Extract the (X, Y) coordinate from the center of the cell holding the provided text.  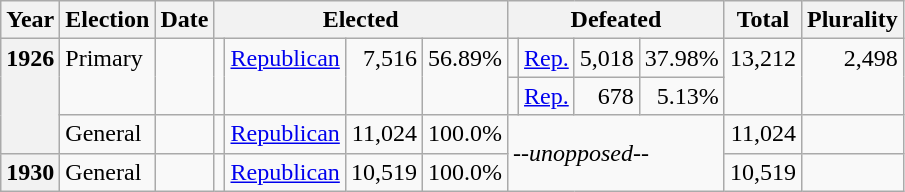
37.98% (682, 58)
1930 (30, 172)
Year (30, 20)
Primary (108, 77)
5,018 (606, 58)
7,516 (384, 77)
56.89% (464, 77)
1926 (30, 96)
Elected (361, 20)
13,212 (762, 77)
5.13% (682, 96)
--unopposed-- (616, 153)
Date (184, 20)
2,498 (852, 77)
Plurality (852, 20)
Defeated (616, 20)
Election (108, 20)
Total (762, 20)
678 (606, 96)
